Provide the [x, y] coordinate of the cell's center where the given text is located.  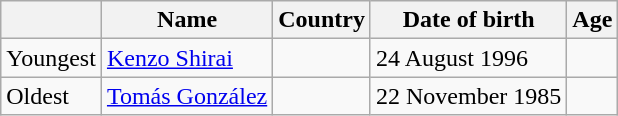
Name [186, 20]
Tomás González [186, 96]
Date of birth [468, 20]
Kenzo Shirai [186, 58]
Country [322, 20]
Youngest [52, 58]
24 August 1996 [468, 58]
Oldest [52, 96]
Age [592, 20]
22 November 1985 [468, 96]
